Find where the given text appears and provide that cell's center as [X, Y] coordinate. 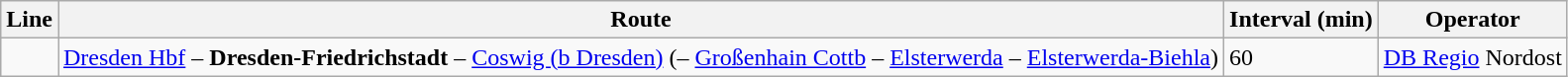
Line [30, 20]
Dresden Hbf – Dresden-Friedrichstadt – Coswig (b Dresden) (– Großenhain Cottb – Elsterwerda – Elsterwerda-Biehla) [640, 57]
Operator [1472, 20]
60 [1302, 57]
DB Regio Nordost [1472, 57]
Interval (min) [1302, 20]
Route [640, 20]
